Find where the given text appears and provide that cell's center as [X, Y] coordinate. 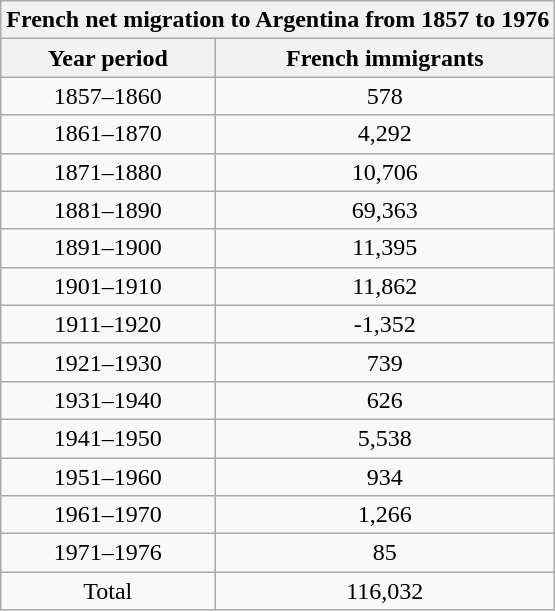
1901–1910 [108, 286]
French immigrants [385, 58]
1961–1970 [108, 515]
116,032 [385, 591]
11,862 [385, 286]
1891–1900 [108, 248]
5,538 [385, 438]
1,266 [385, 515]
-1,352 [385, 324]
1971–1976 [108, 553]
11,395 [385, 248]
Year period [108, 58]
69,363 [385, 210]
626 [385, 400]
1931–1940 [108, 400]
1951–1960 [108, 477]
1941–1950 [108, 438]
85 [385, 553]
French net migration to Argentina from 1857 to 1976 [278, 20]
1921–1930 [108, 362]
1911–1920 [108, 324]
1861–1870 [108, 134]
4,292 [385, 134]
739 [385, 362]
Total [108, 591]
1871–1880 [108, 172]
1857–1860 [108, 96]
1881–1890 [108, 210]
578 [385, 96]
10,706 [385, 172]
934 [385, 477]
